From the cell containing the given text, extract its center point as [X, Y] coordinate. 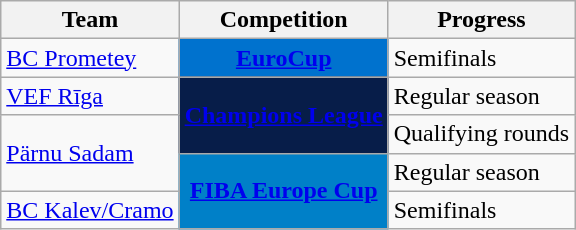
Qualifying rounds [481, 134]
Champions League [284, 115]
Team [90, 20]
Pärnu Sadam [90, 153]
BC Prometey [90, 58]
VEF Rīga [90, 96]
BC Kalev/Cramo [90, 210]
FIBA Europe Cup [284, 191]
EuroCup [284, 58]
Progress [481, 20]
Competition [284, 20]
